Determine the (X, Y) coordinate at the center of the cell enclosing the given text.  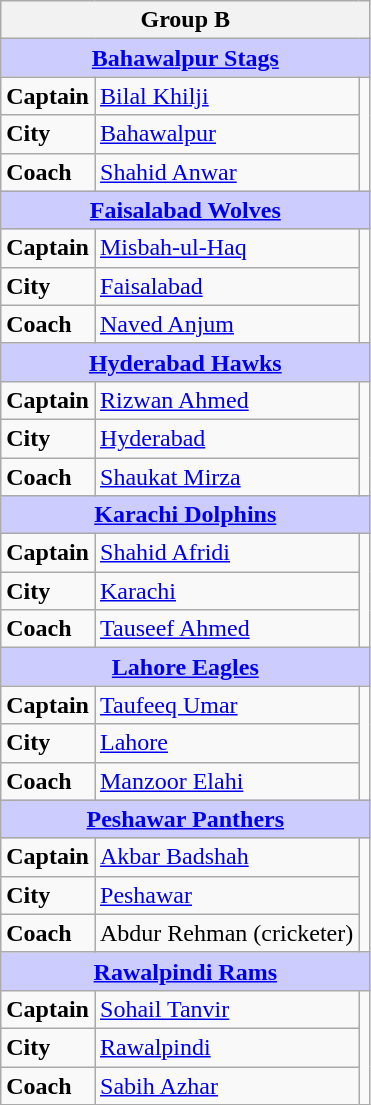
Bahawalpur (226, 134)
Peshawar Panthers (186, 819)
Bahawalpur Stags (186, 58)
Sohail Tanvir (226, 1009)
Lahore (226, 743)
Lahore Eagles (186, 667)
Tauseef Ahmed (226, 629)
Shaukat Mirza (226, 477)
Abdur Rehman (cricketer) (226, 933)
Shahid Afridi (226, 553)
Rawalpindi (226, 1047)
Taufeeq Umar (226, 705)
Naved Anjum (226, 324)
Shahid Anwar (226, 172)
Hyderabad Hawks (186, 362)
Bilal Khilji (226, 96)
Hyderabad (226, 438)
Rawalpindi Rams (186, 971)
Sabih Azhar (226, 1085)
Karachi (226, 591)
Misbah-ul-Haq (226, 248)
Peshawar (226, 895)
Karachi Dolphins (186, 515)
Rizwan Ahmed (226, 400)
Akbar Badshah (226, 857)
Faisalabad Wolves (186, 210)
Group B (186, 20)
Manzoor Elahi (226, 781)
Faisalabad (226, 286)
